Determine the [X, Y] coordinate at the center of the cell enclosing the given text.  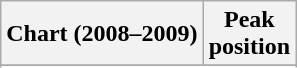
Peakposition [249, 34]
Chart (2008–2009) [102, 34]
